Output the (X, Y) coordinate of the center of the cell containing the given text.  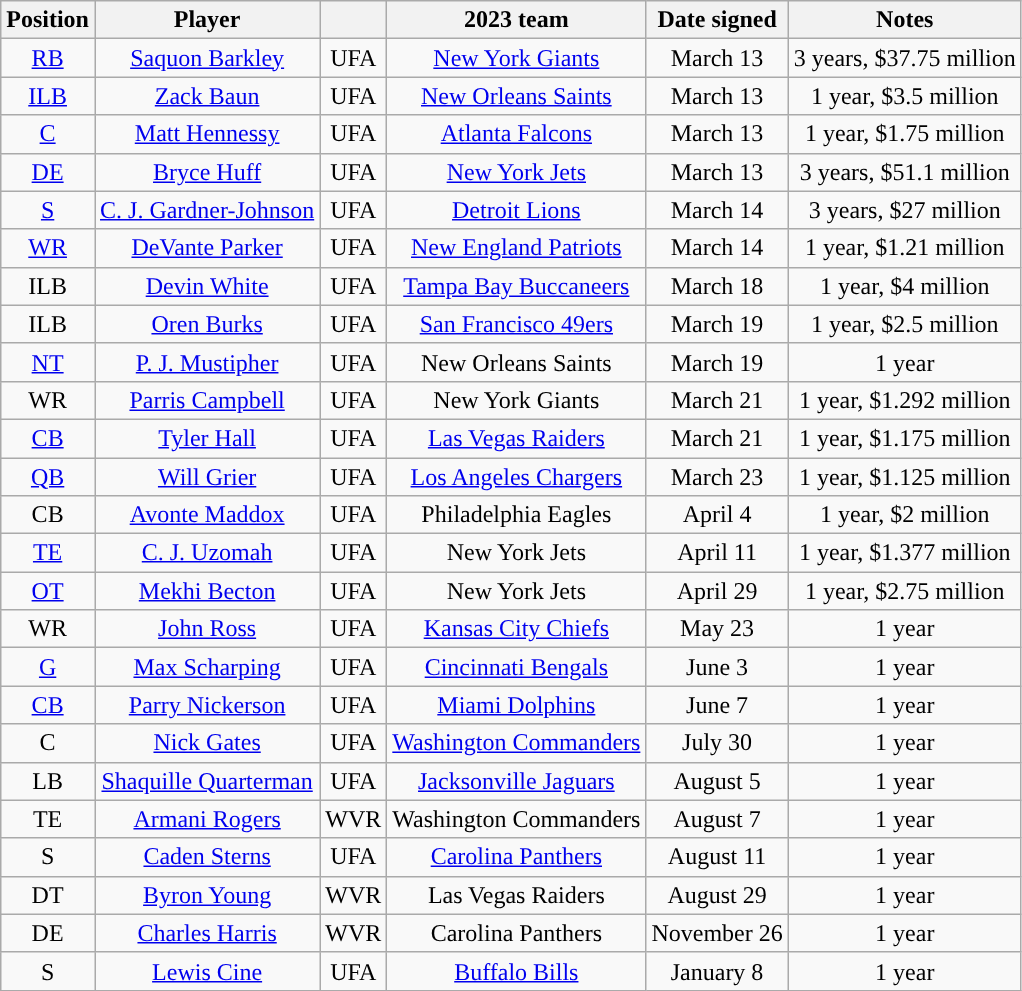
June 7 (717, 705)
Parry Nickerson (206, 705)
Position (48, 20)
OT (48, 591)
Mekhi Becton (206, 591)
John Ross (206, 629)
November 26 (717, 933)
Atlanta Falcons (516, 134)
1 year, $1.21 million (904, 248)
August 11 (717, 857)
August 5 (717, 781)
Byron Young (206, 895)
New England Patriots (516, 248)
1 year, $1.292 million (904, 400)
Saquon Barkley (206, 58)
DT (48, 895)
DeVante Parker (206, 248)
C. J. Uzomah (206, 553)
Lewis Cine (206, 971)
January 8 (717, 971)
Oren Burks (206, 324)
Max Scharping (206, 667)
San Francisco 49ers (516, 324)
1 year, $1.125 million (904, 477)
3 years, $27 million (904, 210)
Caden Sterns (206, 857)
Charles Harris (206, 933)
Shaquille Quarterman (206, 781)
1 year, $2 million (904, 515)
Cincinnati Bengals (516, 667)
May 23 (717, 629)
July 30 (717, 743)
March 18 (717, 286)
Zack Baun (206, 96)
Armani Rogers (206, 819)
Player (206, 20)
Los Angeles Chargers (516, 477)
Will Grier (206, 477)
Devin White (206, 286)
RB (48, 58)
Philadelphia Eagles (516, 515)
3 years, $51.1 million (904, 172)
April 29 (717, 591)
1 year, $3.5 million (904, 96)
Bryce Huff (206, 172)
April 4 (717, 515)
August 29 (717, 895)
Parris Campbell (206, 400)
Jacksonville Jaguars (516, 781)
Tyler Hall (206, 438)
March 23 (717, 477)
2023 team (516, 20)
1 year, $1.175 million (904, 438)
LB (48, 781)
Avonte Maddox (206, 515)
August 7 (717, 819)
Detroit Lions (516, 210)
Nick Gates (206, 743)
Buffalo Bills (516, 971)
1 year, $2.75 million (904, 591)
G (48, 667)
Kansas City Chiefs (516, 629)
1 year, $4 million (904, 286)
Miami Dolphins (516, 705)
3 years, $37.75 million (904, 58)
C. J. Gardner-Johnson (206, 210)
P. J. Mustipher (206, 362)
Notes (904, 20)
1 year, $2.5 million (904, 324)
Matt Hennessy (206, 134)
Tampa Bay Buccaneers (516, 286)
June 3 (717, 667)
1 year, $1.75 million (904, 134)
QB (48, 477)
1 year, $1.377 million (904, 553)
NT (48, 362)
Date signed (717, 20)
April 11 (717, 553)
